Return the (x, y) coordinate for the center point of the cell that contains the specified text.  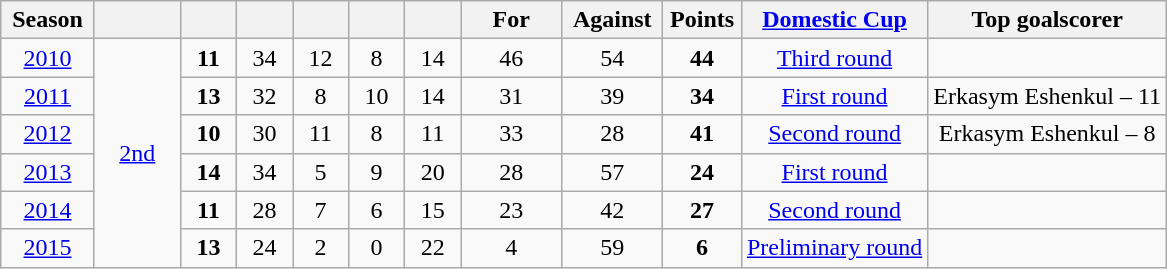
7 (320, 210)
Erkasym Eshenkul – 8 (1048, 134)
32 (264, 96)
42 (612, 210)
46 (512, 58)
Season (48, 20)
2012 (48, 134)
5 (320, 172)
Against (612, 20)
2015 (48, 248)
39 (612, 96)
Domestic Cup (834, 20)
2011 (48, 96)
22 (433, 248)
2013 (48, 172)
23 (512, 210)
41 (702, 134)
12 (320, 58)
Top goalscorer (1048, 20)
15 (433, 210)
2 (320, 248)
57 (612, 172)
Points (702, 20)
Erkasym Eshenkul – 11 (1048, 96)
9 (377, 172)
59 (612, 248)
2010 (48, 58)
Third round (834, 58)
20 (433, 172)
0 (377, 248)
4 (512, 248)
Preliminary round (834, 248)
54 (612, 58)
44 (702, 58)
2nd (137, 153)
31 (512, 96)
For (512, 20)
27 (702, 210)
30 (264, 134)
33 (512, 134)
2014 (48, 210)
